Capture the cell that displays the provided text and extract its (X, Y) central coordinate. 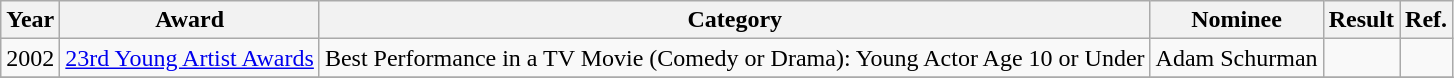
Year (30, 20)
Category (734, 20)
Adam Schurman (1236, 58)
Result (1361, 20)
23rd Young Artist Awards (190, 58)
Ref. (1426, 20)
Award (190, 20)
Best Performance in a TV Movie (Comedy or Drama): Young Actor Age 10 or Under (734, 58)
2002 (30, 58)
Nominee (1236, 20)
